Output the (x, y) coordinate of the center of the cell containing the given text.  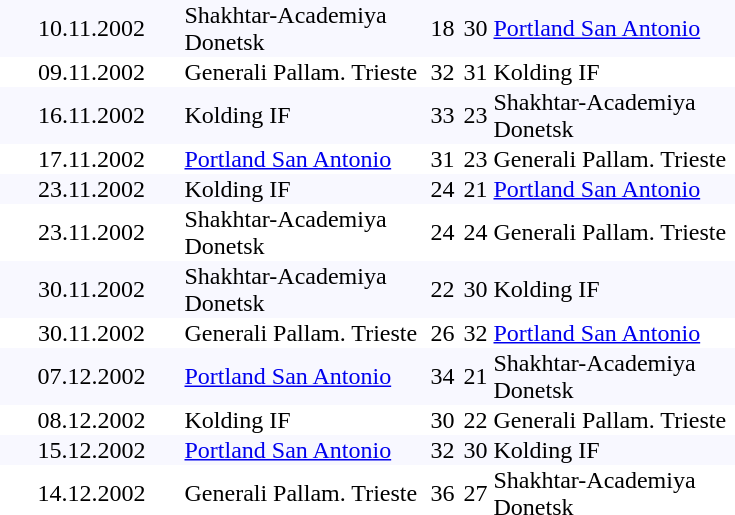
07.12.2002 (92, 376)
26 (442, 333)
09.11.2002 (92, 72)
16.11.2002 (92, 116)
17.11.2002 (92, 159)
18 (442, 28)
34 (442, 376)
08.12.2002 (92, 420)
10.11.2002 (92, 28)
33 (442, 116)
15.12.2002 (92, 450)
